From the cell containing the given text, extract its center point as (x, y) coordinate. 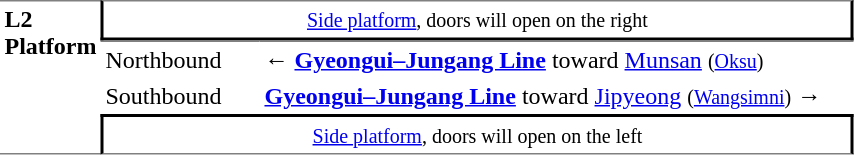
← Gyeongui–Jungang Line toward Munsan (Oksu) (557, 59)
Side platform, doors will open on the left (478, 134)
Northbound (180, 59)
Southbound (180, 96)
L2Platform (50, 77)
Side platform, doors will open on the right (478, 20)
Gyeongui–Jungang Line toward Jipyeong (Wangsimni) → (557, 96)
